Capture the cell that displays the provided text and extract its (x, y) central coordinate. 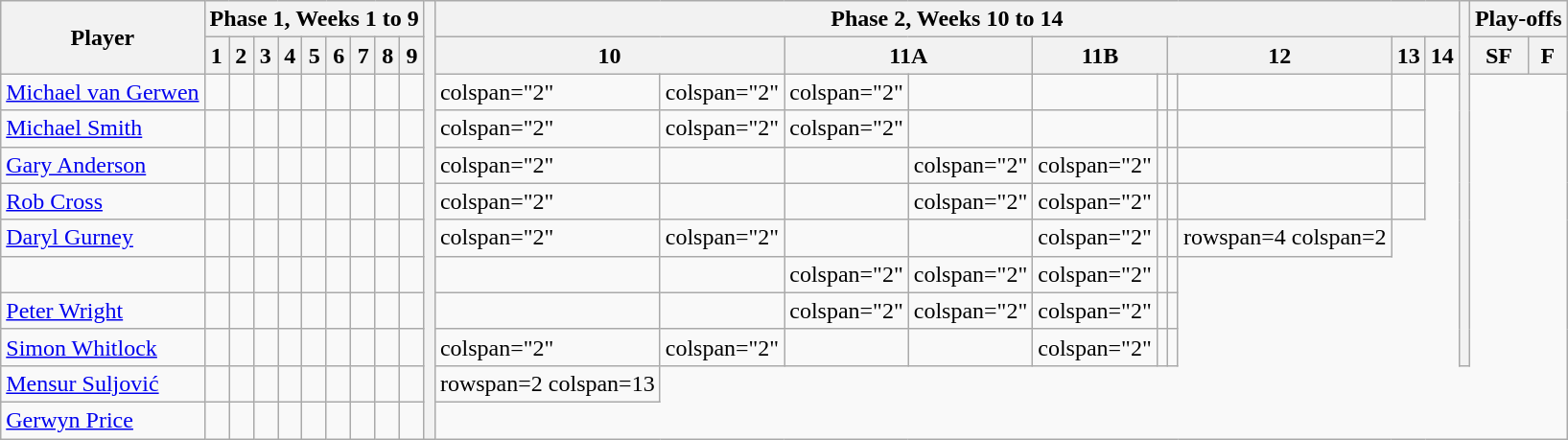
Phase 2, Weeks 10 to 14 (947, 19)
F (1548, 56)
10 (609, 56)
3 (265, 56)
Daryl Gurney (103, 238)
Play-offs (1518, 19)
13 (1408, 56)
Gerwyn Price (103, 420)
Gary Anderson (103, 165)
2 (242, 56)
11B (1101, 56)
SF (1498, 56)
Mensur Suljović (103, 383)
Phase 1, Weeks 1 to 9 (315, 19)
rowspan=4 colspan=2 (1285, 238)
Peter Wright (103, 311)
Simon Whitlock (103, 347)
rowspan=2 colspan=13 (547, 383)
Player (103, 37)
12 (1279, 56)
8 (387, 56)
Rob Cross (103, 201)
7 (363, 56)
9 (412, 56)
5 (315, 56)
Michael Smith (103, 128)
11A (909, 56)
6 (338, 56)
4 (290, 56)
1 (217, 56)
14 (1442, 56)
Michael van Gerwen (103, 92)
